Identify which cell holds the provided text, then report its (x, y) central coordinate. 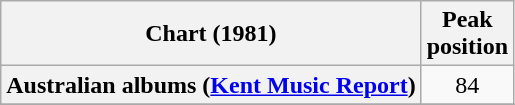
Peakposition (467, 34)
Australian albums (Kent Music Report) (211, 85)
84 (467, 85)
Chart (1981) (211, 34)
